Identify which cell holds the provided text, then report its [X, Y] central coordinate. 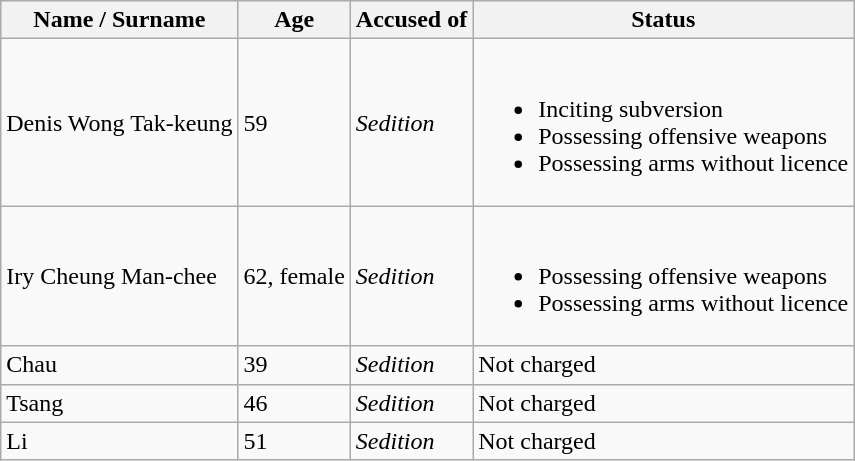
51 [294, 441]
Status [664, 20]
46 [294, 403]
Iry Cheung Man-chee [120, 276]
Tsang [120, 403]
Denis Wong Tak-keung [120, 122]
Age [294, 20]
Name / Surname [120, 20]
39 [294, 365]
Li [120, 441]
59 [294, 122]
Chau [120, 365]
62, female [294, 276]
Possessing offensive weaponsPossessing arms without licence [664, 276]
Inciting subversionPossessing offensive weaponsPossessing arms without licence [664, 122]
Accused of [411, 20]
